From the cell containing the given text, extract its center point as (X, Y) coordinate. 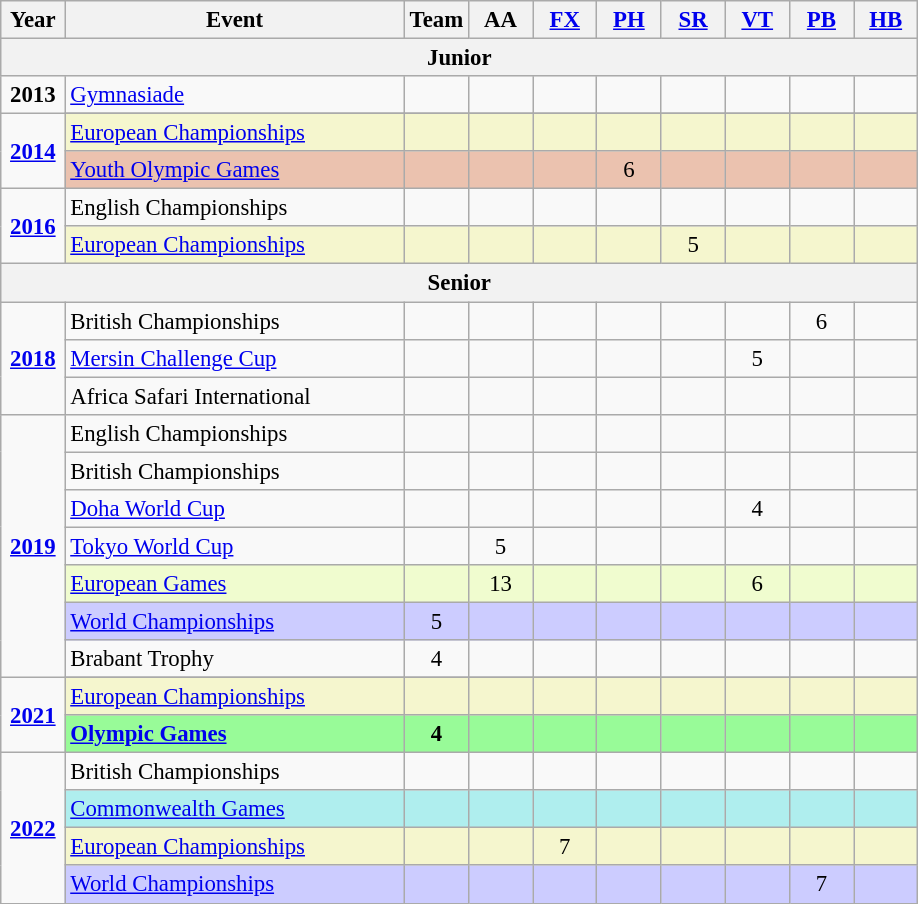
Mersin Challenge Cup (234, 358)
PH (629, 20)
Africa Safari International (234, 396)
Senior (460, 283)
2019 (33, 546)
Event (234, 20)
FX (565, 20)
Junior (460, 58)
PB (821, 20)
13 (500, 584)
2018 (33, 358)
2021 (33, 716)
Brabant Trophy (234, 659)
Olympic Games (234, 734)
HB (886, 20)
SR (693, 20)
Team (436, 20)
2022 (33, 828)
VT (757, 20)
Commonwealth Games (234, 809)
Year (33, 20)
Tokyo World Cup (234, 546)
Youth Olympic Games (234, 170)
2013 (33, 95)
Doha World Cup (234, 509)
2014 (33, 152)
AA (500, 20)
Gymnasiade (234, 95)
2016 (33, 226)
European Games (234, 584)
